From the cell containing the given text, extract its center point as (X, Y) coordinate. 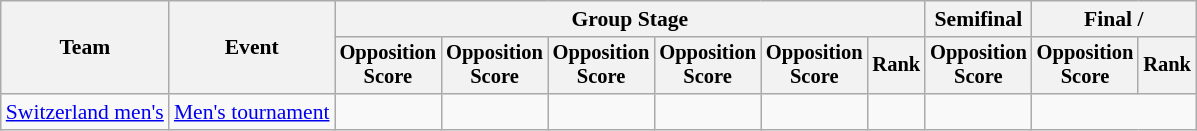
Team (85, 48)
Semifinal (978, 19)
Event (252, 48)
Group Stage (630, 19)
Men's tournament (252, 112)
Switzerland men's (85, 112)
Final / (1114, 19)
